Scan for the cell matching the given text and deliver its (x, y) coordinate at center. 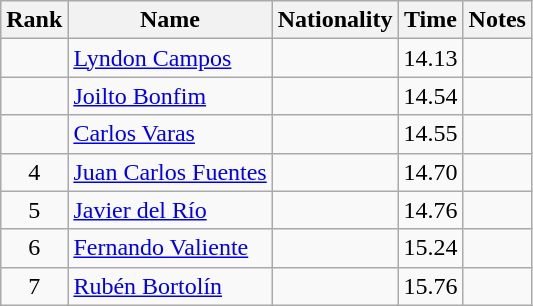
4 (34, 172)
Joilto Bonfim (170, 96)
15.76 (430, 286)
14.54 (430, 96)
14.13 (430, 58)
14.76 (430, 210)
Time (430, 20)
Nationality (335, 20)
14.70 (430, 172)
Lyndon Campos (170, 58)
6 (34, 248)
Juan Carlos Fuentes (170, 172)
14.55 (430, 134)
Notes (497, 20)
Name (170, 20)
Rank (34, 20)
Carlos Varas (170, 134)
7 (34, 286)
Javier del Río (170, 210)
15.24 (430, 248)
Fernando Valiente (170, 248)
5 (34, 210)
Rubén Bortolín (170, 286)
